Return [X, Y] of the center of cell containing provided text 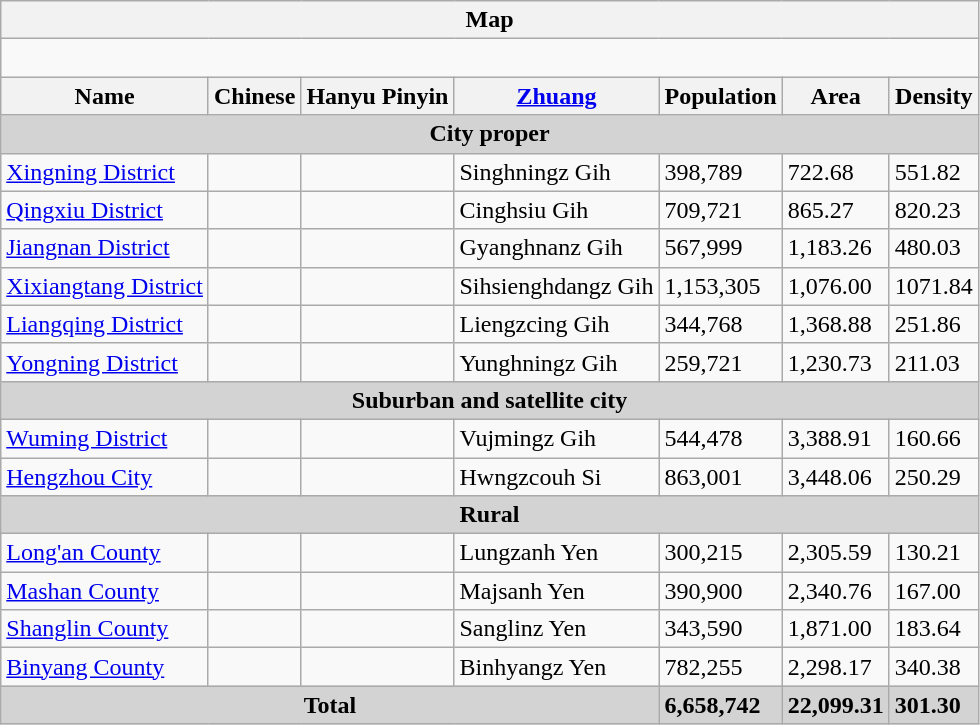
2,305.59 [836, 553]
Hanyu Pinyin [378, 96]
782,255 [720, 667]
Gyanghnanz Gih [556, 248]
City proper [490, 134]
Binyang County [105, 667]
1,230.73 [836, 362]
251.86 [934, 324]
Majsanh Yen [556, 591]
Zhuang [556, 96]
130.21 [934, 553]
300,215 [720, 553]
Cinghsiu Gih [556, 210]
Qingxiu District [105, 210]
Hengzhou City [105, 477]
Xixiangtang District [105, 286]
398,789 [720, 172]
250.29 [934, 477]
Name [105, 96]
Hwngzcouh Si [556, 477]
Vujmingz Gih [556, 438]
820.23 [934, 210]
544,478 [720, 438]
183.64 [934, 629]
6,658,742 [720, 705]
22,099.31 [836, 705]
2,340.76 [836, 591]
567,999 [720, 248]
2,298.17 [836, 667]
Singhningz Gih [556, 172]
Suburban and satellite city [490, 400]
Density [934, 96]
211.03 [934, 362]
Yongning District [105, 362]
1,368.88 [836, 324]
1,153,305 [720, 286]
Total [330, 705]
167.00 [934, 591]
1,076.00 [836, 286]
Sihsienghdangz Gih [556, 286]
Xingning District [105, 172]
Population [720, 96]
863,001 [720, 477]
709,721 [720, 210]
1071.84 [934, 286]
Mashan County [105, 591]
Liangqing District [105, 324]
259,721 [720, 362]
Binhyangz Yen [556, 667]
Rural [490, 515]
Long'an County [105, 553]
Shanglin County [105, 629]
Lungzanh Yen [556, 553]
551.82 [934, 172]
865.27 [836, 210]
Wuming District [105, 438]
390,900 [720, 591]
160.66 [934, 438]
344,768 [720, 324]
3,388.91 [836, 438]
1,871.00 [836, 629]
3,448.06 [836, 477]
1,183.26 [836, 248]
Chinese [254, 96]
Map [490, 20]
Liengzcing Gih [556, 324]
480.03 [934, 248]
340.38 [934, 667]
Jiangnan District [105, 248]
Area [836, 96]
Sanglinz Yen [556, 629]
343,590 [720, 629]
722.68 [836, 172]
Yunghningz Gih [556, 362]
301.30 [934, 705]
